Scan for the cell matching the given text and deliver its (X, Y) coordinate at center. 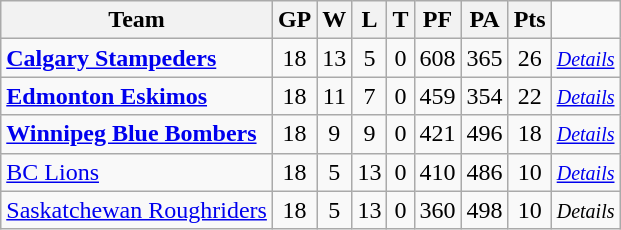
496 (484, 134)
354 (484, 96)
365 (484, 58)
W (334, 20)
22 (530, 96)
7 (370, 96)
459 (438, 96)
Winnipeg Blue Bombers (137, 134)
608 (438, 58)
11 (334, 96)
410 (438, 172)
Edmonton Eskimos (137, 96)
PA (484, 20)
PF (438, 20)
BC Lions (137, 172)
GP (294, 20)
Team (137, 20)
498 (484, 210)
Calgary Stampeders (137, 58)
360 (438, 210)
L (370, 20)
486 (484, 172)
26 (530, 58)
Saskatchewan Roughriders (137, 210)
T (400, 20)
Pts (530, 20)
421 (438, 134)
